Identify which cell holds the provided text, then report its [x, y] central coordinate. 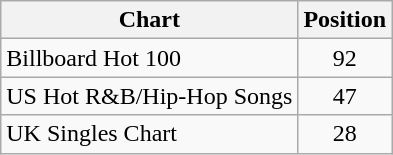
Position [345, 20]
28 [345, 134]
Billboard Hot 100 [150, 58]
47 [345, 96]
UK Singles Chart [150, 134]
Chart [150, 20]
US Hot R&B/Hip-Hop Songs [150, 96]
92 [345, 58]
